Scan for the cell matching the given text and deliver its (x, y) coordinate at center. 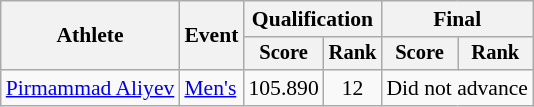
Final (457, 19)
Athlete (90, 36)
Event (211, 36)
Did not advance (457, 88)
Men's (211, 88)
Pirmammad Aliyev (90, 88)
105.890 (283, 88)
12 (353, 88)
Qualification (312, 19)
